Scan for the cell matching the given text and deliver its (X, Y) coordinate at center. 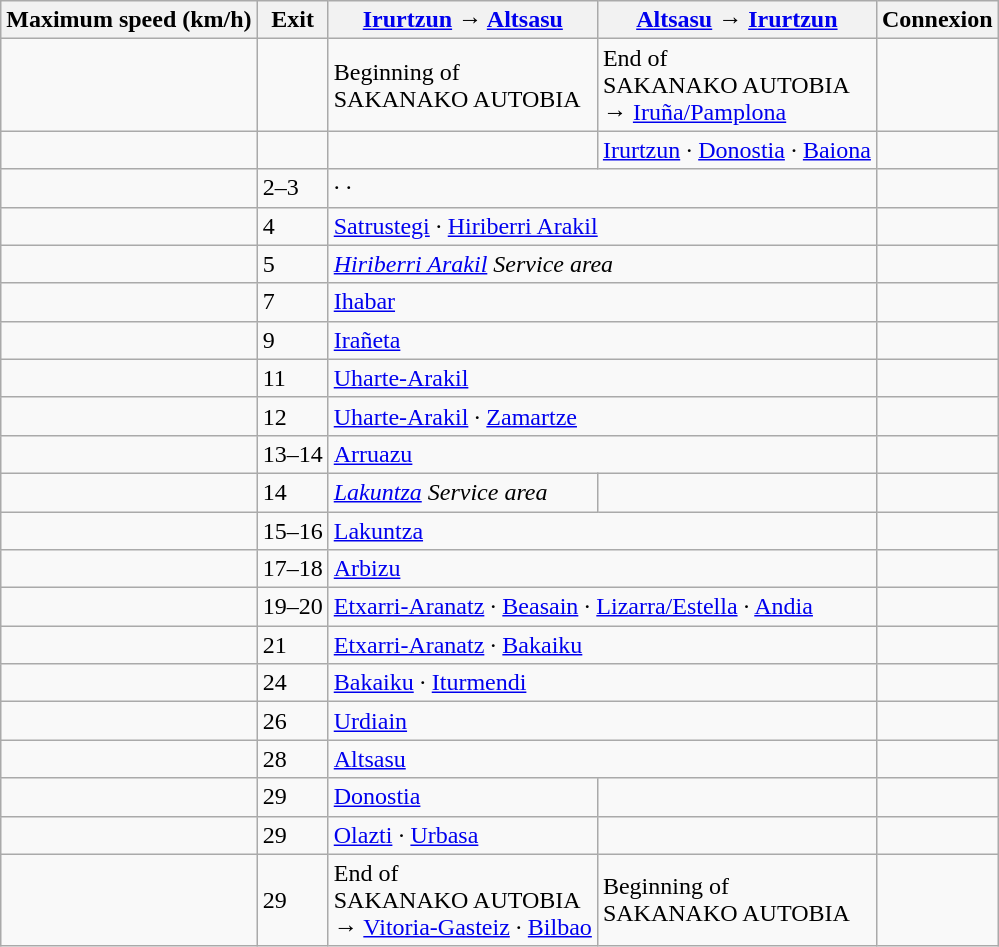
Donostia (462, 797)
Connexion (937, 20)
Lakuntza (602, 531)
End ofSAKANAKO AUTOBIA→ Vitoria-Gasteiz · Bilbao (462, 900)
Satrustegi · Hiriberri Arakil (602, 226)
Hiriberri Arakil Service area (602, 264)
Etxarri-Aranatz · Bakaiku (602, 645)
13–14 (292, 454)
Lakuntza Service area (462, 492)
4 (292, 226)
24 (292, 683)
Ihabar (602, 302)
2–3 (292, 188)
15–16 (292, 531)
28 (292, 759)
5 (292, 264)
Olazti · Urbasa (462, 835)
9 (292, 340)
Irañeta (602, 340)
Maximum speed (km/h) (129, 20)
Uharte-Arakil · Zamartze (602, 416)
Uharte-Arakil (602, 378)
17–18 (292, 569)
· · (602, 188)
Altsasu (602, 759)
7 (292, 302)
Arbizu (602, 569)
12 (292, 416)
Bakaiku · Iturmendi (602, 683)
End ofSAKANAKO AUTOBIA→ Iruña/Pamplona (736, 85)
Arruazu (602, 454)
19–20 (292, 607)
26 (292, 721)
Exit (292, 20)
11 (292, 378)
Urdiain (602, 721)
Altsasu → Irurtzun (736, 20)
Irurtzun · Donostia · Baiona (736, 150)
Etxarri-Aranatz · Beasain · Lizarra/Estella · Andia (602, 607)
21 (292, 645)
Irurtzun → Altsasu (462, 20)
14 (292, 492)
